Identify which cell holds the provided text, then report its (x, y) central coordinate. 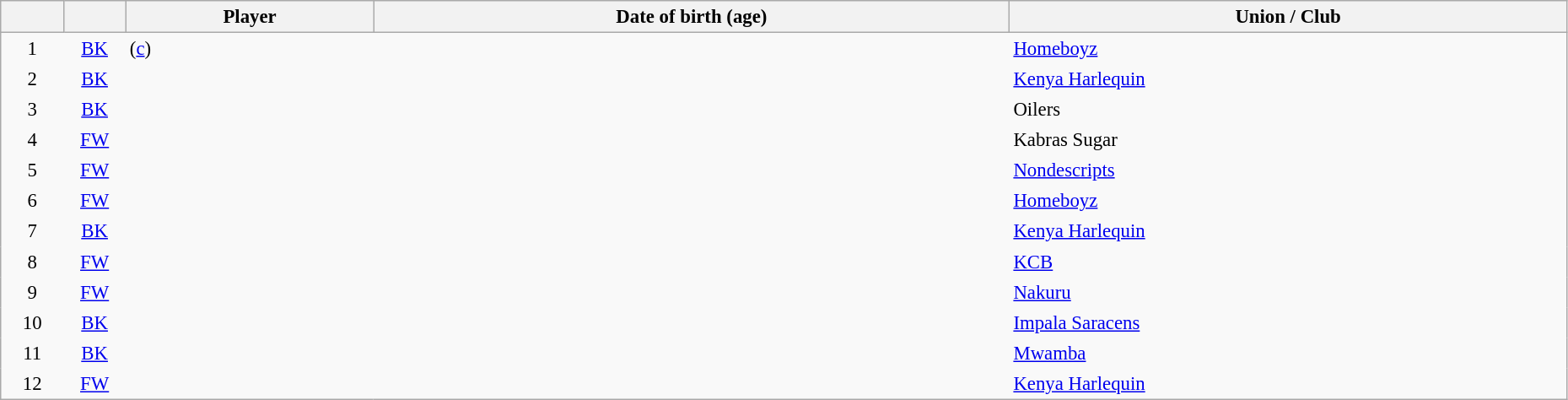
Date of birth (age) (692, 17)
1 (32, 49)
12 (32, 383)
8 (32, 262)
2 (32, 78)
Player (250, 17)
Impala Saracens (1288, 322)
Nakuru (1288, 292)
4 (32, 140)
Nondescripts (1288, 170)
Mwamba (1288, 353)
9 (32, 292)
(c) (250, 49)
Union / Club (1288, 17)
5 (32, 170)
Kabras Sugar (1288, 140)
KCB (1288, 262)
11 (32, 353)
7 (32, 231)
6 (32, 201)
Oilers (1288, 109)
3 (32, 109)
10 (32, 322)
